Determine the [x, y] coordinate at the center of the cell enclosing the given text.  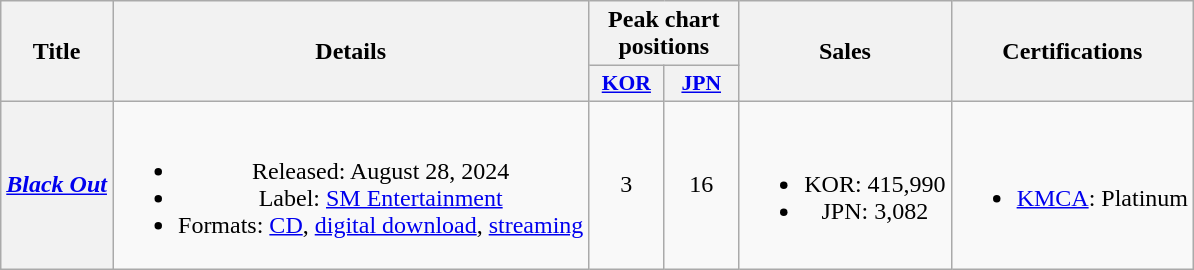
Certifications [1072, 52]
KOR [626, 84]
Sales [845, 52]
3 [626, 184]
Released: August 28, 2024Label: SM EntertainmentFormats: CD, digital download, streaming [350, 184]
KOR: 415,990JPN: 3,082 [845, 184]
Title [57, 52]
JPN [702, 84]
Black Out [57, 184]
16 [702, 184]
KMCA: Platinum [1072, 184]
Peak chart positions [664, 34]
Details [350, 52]
